Determine the [X, Y] coordinate at the center of the cell enclosing the given text.  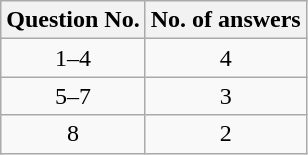
5–7 [73, 96]
3 [226, 96]
4 [226, 58]
Question No. [73, 20]
1–4 [73, 58]
No. of answers [226, 20]
8 [73, 134]
2 [226, 134]
